Locate the cell with the specified text and output its [X, Y] center coordinate. 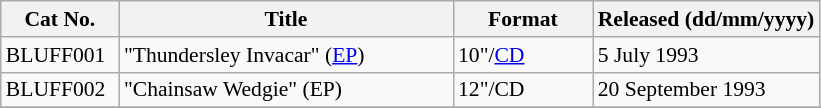
"Chainsaw Wedgie" (EP) [286, 90]
"Thundersley Invacar" (EP) [286, 55]
BLUFF001 [60, 55]
10"/CD [523, 55]
Cat No. [60, 19]
Format [523, 19]
12"/CD [523, 90]
BLUFF002 [60, 90]
5 July 1993 [706, 55]
20 September 1993 [706, 90]
Released (dd/mm/yyyy) [706, 19]
Title [286, 19]
